From the cell containing the given text, extract its center point as (X, Y) coordinate. 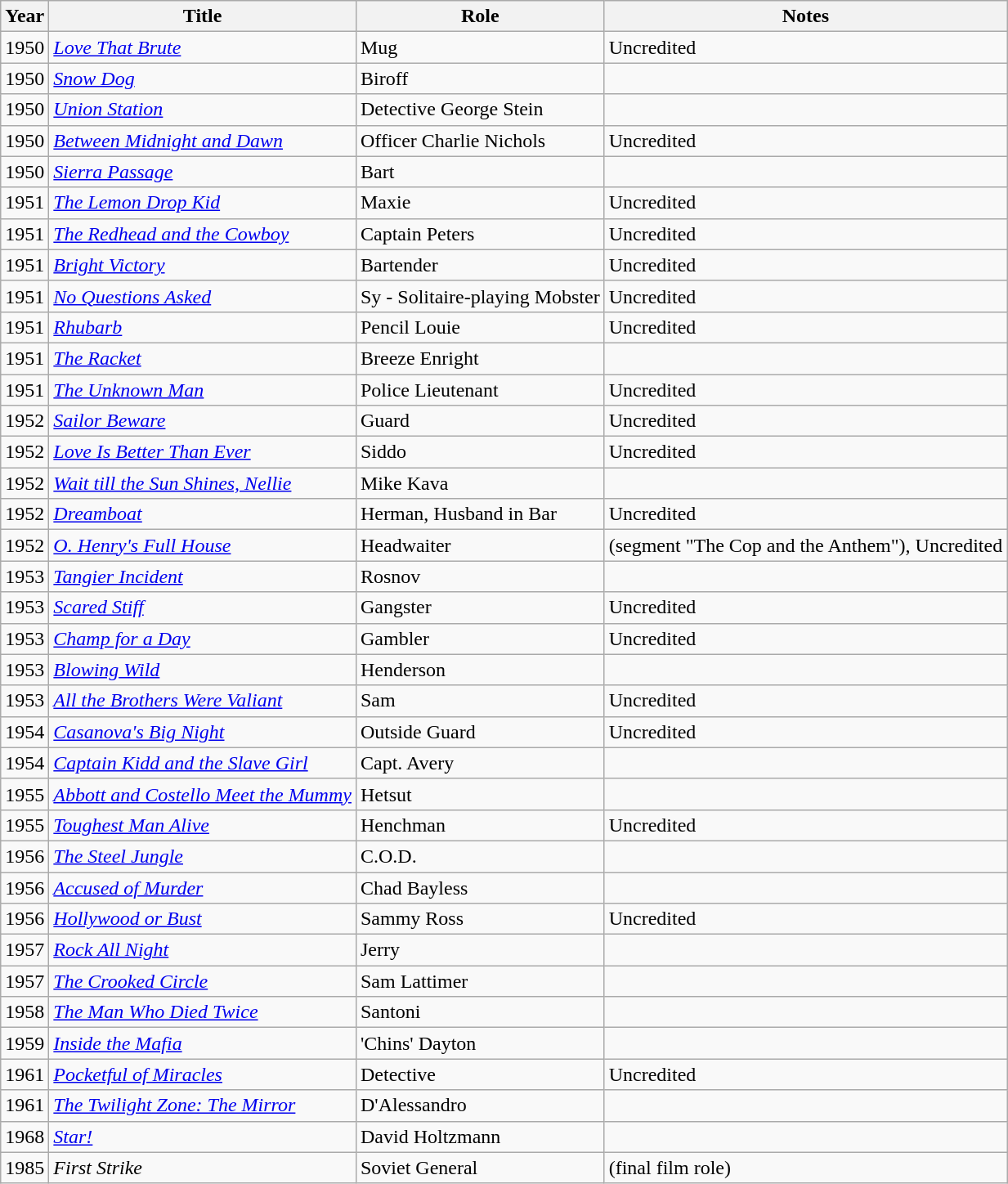
Tangier Incident (203, 576)
Abbott and Costello Meet the Mummy (203, 794)
The Crooked Circle (203, 981)
Snow Dog (203, 78)
Toughest Man Alive (203, 825)
Accused of Murder (203, 887)
Inside the Mafia (203, 1043)
D'Alessandro (480, 1106)
Casanova's Big Night (203, 732)
The Unknown Man (203, 390)
Sy - Solitaire-playing Mobster (480, 296)
Between Midnight and Dawn (203, 141)
The Man Who Died Twice (203, 1012)
Bartender (480, 265)
Title (203, 16)
All the Brothers Were Valiant (203, 701)
Year (25, 16)
Sammy Ross (480, 919)
The Steel Jungle (203, 856)
'Chins' Dayton (480, 1043)
Santoni (480, 1012)
Henchman (480, 825)
Maxie (480, 203)
Captain Kidd and the Slave Girl (203, 763)
Rhubarb (203, 327)
Gangster (480, 608)
Wait till the Sun Shines, Nellie (203, 483)
Outside Guard (480, 732)
Henderson (480, 670)
Notes (806, 16)
Scared Stiff (203, 608)
The Lemon Drop Kid (203, 203)
Gambler (480, 639)
Love That Brute (203, 47)
Star! (203, 1137)
No Questions Asked (203, 296)
Detective (480, 1074)
Siddo (480, 452)
Detective George Stein (480, 110)
O. Henry's Full House (203, 545)
Captain Peters (480, 234)
The Twilight Zone: The Mirror (203, 1106)
The Racket (203, 358)
Pocketful of Miracles (203, 1074)
Jerry (480, 950)
Biroff (480, 78)
C.O.D. (480, 856)
1959 (25, 1043)
Sierra Passage (203, 172)
David Holtzmann (480, 1137)
Role (480, 16)
Mike Kava (480, 483)
Sailor Beware (203, 421)
Union Station (203, 110)
1968 (25, 1137)
Rock All Night (203, 950)
Pencil Louie (480, 327)
1985 (25, 1168)
(final film role) (806, 1168)
Herman, Husband in Bar (480, 514)
(segment "The Cop and the Anthem"), Uncredited (806, 545)
Bright Victory (203, 265)
Sam Lattimer (480, 981)
Capt. Avery (480, 763)
Guard (480, 421)
Soviet General (480, 1168)
Sam (480, 701)
Breeze Enright (480, 358)
Mug (480, 47)
Headwaiter (480, 545)
Blowing Wild (203, 670)
Chad Bayless (480, 887)
Hetsut (480, 794)
Love Is Better Than Ever (203, 452)
Police Lieutenant (480, 390)
1958 (25, 1012)
Officer Charlie Nichols (480, 141)
Hollywood or Bust (203, 919)
Rosnov (480, 576)
Dreamboat (203, 514)
The Redhead and the Cowboy (203, 234)
Champ for a Day (203, 639)
Bart (480, 172)
First Strike (203, 1168)
